For the text-containing cell, return its midpoint in (x, y) coordinate format. 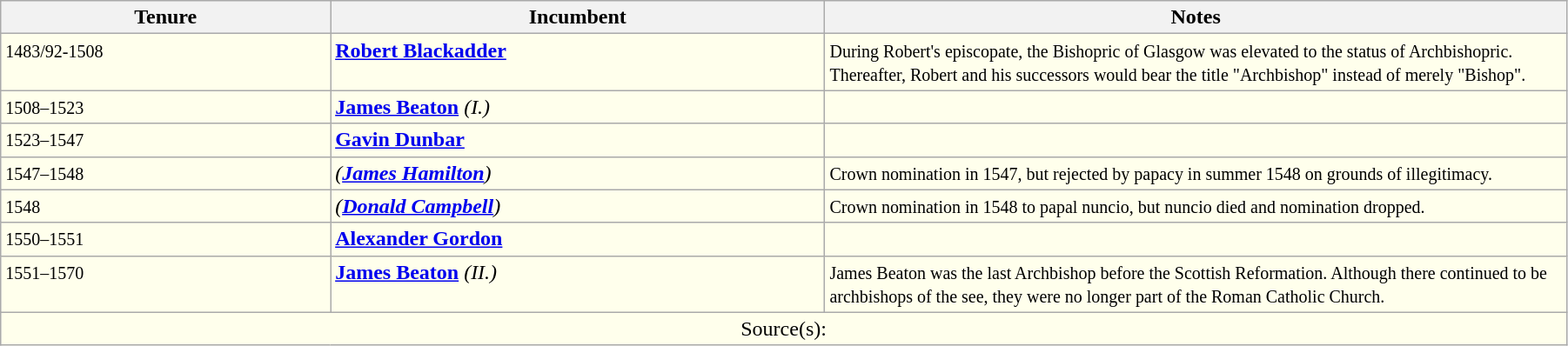
1550–1551 (165, 239)
(James Hamilton) (578, 173)
1551–1570 (165, 283)
James Beaton (II.) (578, 283)
Robert Blackadder (578, 63)
1548 (165, 206)
Notes (1196, 17)
Alexander Gordon (578, 239)
Crown nomination in 1548 to papal nuncio, but nuncio died and nomination dropped. (1196, 206)
1523–1547 (165, 140)
Crown nomination in 1547, but rejected by papacy in summer 1548 on grounds of illegitimacy. (1196, 173)
Tenure (165, 17)
(Donald Campbell) (578, 206)
1508–1523 (165, 107)
1547–1548 (165, 173)
James Beaton (I.) (578, 107)
1483/92-1508 (165, 63)
Gavin Dunbar (578, 140)
Incumbent (578, 17)
Source(s): (784, 329)
